From the cell containing the given text, extract its center point as [X, Y] coordinate. 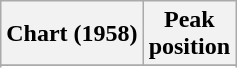
Peakposition [189, 34]
Chart (1958) [72, 34]
